Locate the cell with the specified text and output its (x, y) center coordinate. 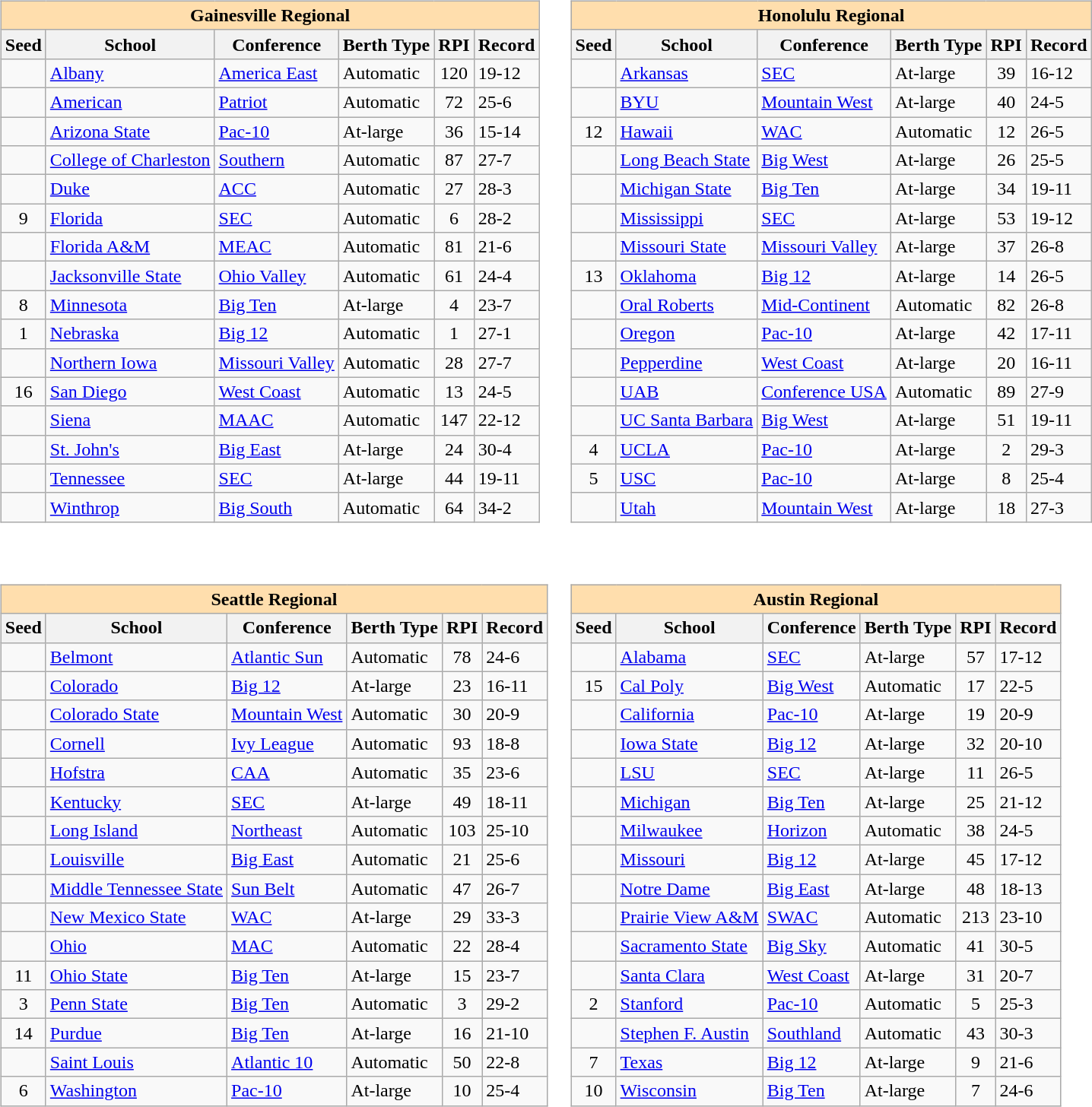
93 (462, 744)
Belmont (136, 657)
Honolulu Regional (831, 15)
30 (462, 715)
Texas (689, 1062)
45 (976, 859)
Florida (130, 218)
22-8 (515, 1062)
Austin Regional (816, 599)
38 (976, 830)
UCLA (687, 449)
23-6 (515, 772)
Mid-Continent (824, 305)
18-13 (1028, 889)
34 (1006, 189)
20 (1006, 363)
53 (1006, 218)
Big Sky (811, 947)
103 (462, 830)
47 (462, 889)
Ohio State (136, 975)
Notre Dame (689, 889)
UAB (687, 392)
Arkansas (687, 73)
Jacksonville State (130, 276)
College of Charleston (130, 160)
Michigan State (687, 189)
LSU (689, 772)
28-4 (515, 947)
San Diego (130, 392)
CAA (287, 772)
Northeast (287, 830)
21-12 (1028, 801)
32 (976, 744)
64 (454, 507)
St. John's (130, 449)
25 (976, 801)
Long Island (136, 830)
27-9 (1059, 392)
15-14 (506, 132)
18 (1006, 507)
81 (454, 247)
Florida A&M (130, 247)
USC (687, 478)
Stephen F. Austin (689, 1033)
19 (976, 715)
Nebraska (130, 334)
Colorado State (136, 715)
MAC (287, 947)
29 (462, 918)
Albany (130, 73)
25-3 (1028, 1004)
Missouri (689, 859)
Utah (687, 507)
51 (1006, 420)
Wisconsin (689, 1091)
Hofstra (136, 772)
Alabama (689, 657)
Michigan (689, 801)
Cal Poly (689, 686)
Atlantic Sun (287, 657)
27-1 (506, 334)
72 (454, 102)
28-2 (506, 218)
Milwaukee (689, 830)
Prairie View A&M (689, 918)
Patriot (277, 102)
Northern Iowa (130, 363)
33-3 (515, 918)
25-5 (1059, 160)
Winthrop (130, 507)
29-2 (515, 1004)
Purdue (136, 1033)
30-3 (1028, 1033)
18-11 (515, 801)
21 (462, 859)
SWAC (811, 918)
50 (462, 1062)
MAAC (277, 420)
Atlantic 10 (287, 1062)
22-5 (1028, 686)
Hawaii (687, 132)
Louisville (136, 859)
Middle Tennessee State (136, 889)
25-10 (515, 830)
Saint Louis (136, 1062)
Oral Roberts (687, 305)
Washington (136, 1091)
Missouri State (687, 247)
37 (1006, 247)
Seattle Regional (274, 599)
Kentucky (136, 801)
22-12 (506, 420)
41 (976, 947)
New Mexico State (136, 918)
Oklahoma (687, 276)
Minnesota (130, 305)
87 (454, 160)
Ohio Valley (277, 276)
61 (454, 276)
20-7 (1028, 975)
31 (976, 975)
48 (976, 889)
30-5 (1028, 947)
147 (454, 420)
27 (454, 189)
44 (454, 478)
35 (462, 772)
Oregon (687, 334)
28-3 (506, 189)
28 (454, 363)
ACC (277, 189)
22 (462, 947)
Colorado (136, 686)
Mississippi (687, 218)
Santa Clara (689, 975)
82 (1006, 305)
26 (1006, 160)
Tennessee (130, 478)
27-3 (1059, 507)
23-10 (1028, 918)
Big South (277, 507)
Ohio (136, 947)
American (130, 102)
America East (277, 73)
42 (1006, 334)
21-10 (515, 1033)
36 (454, 132)
Ivy League (287, 744)
24 (454, 449)
Iowa State (689, 744)
Sacramento State (689, 947)
40 (1006, 102)
78 (462, 657)
Horizon (811, 830)
Duke (130, 189)
Pepperdine (687, 363)
120 (454, 73)
Stanford (689, 1004)
20-10 (1028, 744)
Penn State (136, 1004)
16-12 (1059, 73)
California (689, 715)
17-11 (1059, 334)
17 (976, 686)
UC Santa Barbara (687, 420)
24-4 (506, 276)
23 (462, 686)
Gainesville Regional (270, 15)
89 (1006, 392)
39 (1006, 73)
18-8 (515, 744)
Southern (277, 160)
MEAC (277, 247)
34-2 (506, 507)
43 (976, 1033)
29-3 (1059, 449)
213 (976, 918)
49 (462, 801)
Arizona State (130, 132)
57 (976, 657)
Sun Belt (287, 889)
30-4 (506, 449)
Cornell (136, 744)
Southland (811, 1033)
26-7 (515, 889)
Conference USA (824, 392)
Siena (130, 420)
Long Beach State (687, 160)
BYU (687, 102)
